Output the (X, Y) coordinate of the center of the cell containing the given text.  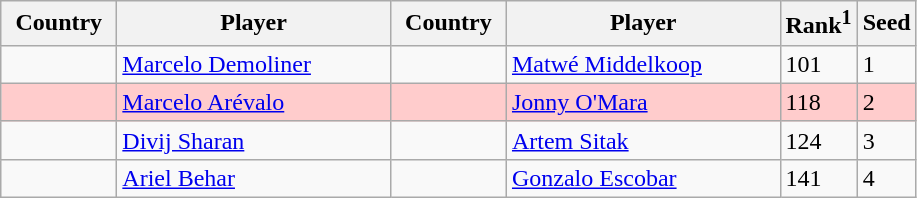
4 (886, 178)
Gonzalo Escobar (643, 178)
Ariel Behar (254, 178)
Marcelo Arévalo (254, 102)
118 (818, 102)
3 (886, 140)
101 (818, 64)
Seed (886, 24)
124 (818, 140)
Artem Sitak (643, 140)
1 (886, 64)
Matwé Middelkoop (643, 64)
Jonny O'Mara (643, 102)
Marcelo Demoliner (254, 64)
Divij Sharan (254, 140)
Rank1 (818, 24)
141 (818, 178)
2 (886, 102)
